From the cell containing the given text, extract its center point as (x, y) coordinate. 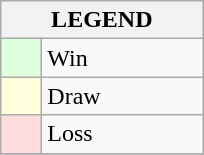
Draw (122, 96)
LEGEND (102, 20)
Win (122, 58)
Loss (122, 134)
